For the text-containing cell, return its midpoint in (x, y) coordinate format. 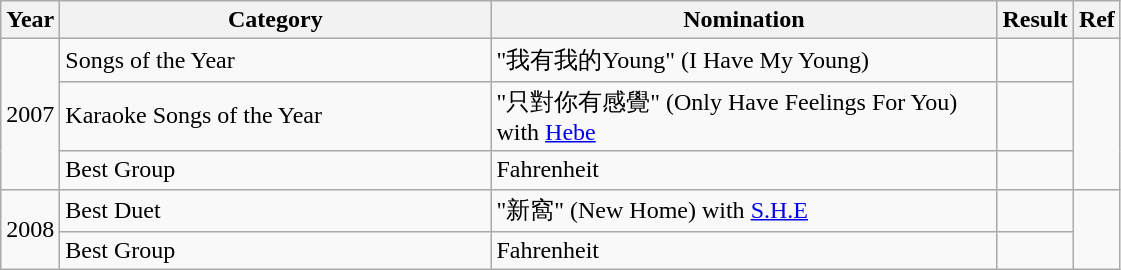
Ref (1096, 20)
"我有我的Young" (I Have My Young) (744, 60)
Nomination (744, 20)
Year (30, 20)
Best Duet (276, 210)
Songs of the Year (276, 60)
"新窩" (New Home) with S.H.E (744, 210)
Result (1035, 20)
Karaoke Songs of the Year (276, 116)
2007 (30, 114)
Category (276, 20)
2008 (30, 230)
"只對你有感覺" (Only Have Feelings For You) with Hebe (744, 116)
